Provide the (x, y) coordinate of the cell's center where the given text is located.  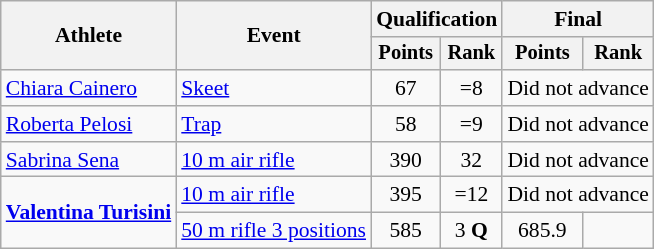
=9 (471, 124)
Valentina Turisini (89, 212)
67 (406, 88)
3 Q (471, 231)
585 (406, 231)
Sabrina Sena (89, 160)
32 (471, 160)
=8 (471, 88)
390 (406, 160)
Skeet (274, 88)
Trap (274, 124)
685.9 (542, 231)
Final (578, 19)
Qualification (436, 19)
=12 (471, 195)
50 m rifle 3 positions (274, 231)
Athlete (89, 36)
Event (274, 36)
395 (406, 195)
Chiara Cainero (89, 88)
Roberta Pelosi (89, 124)
58 (406, 124)
